Return the [x, y] coordinate for the center point of the cell that contains the specified text.  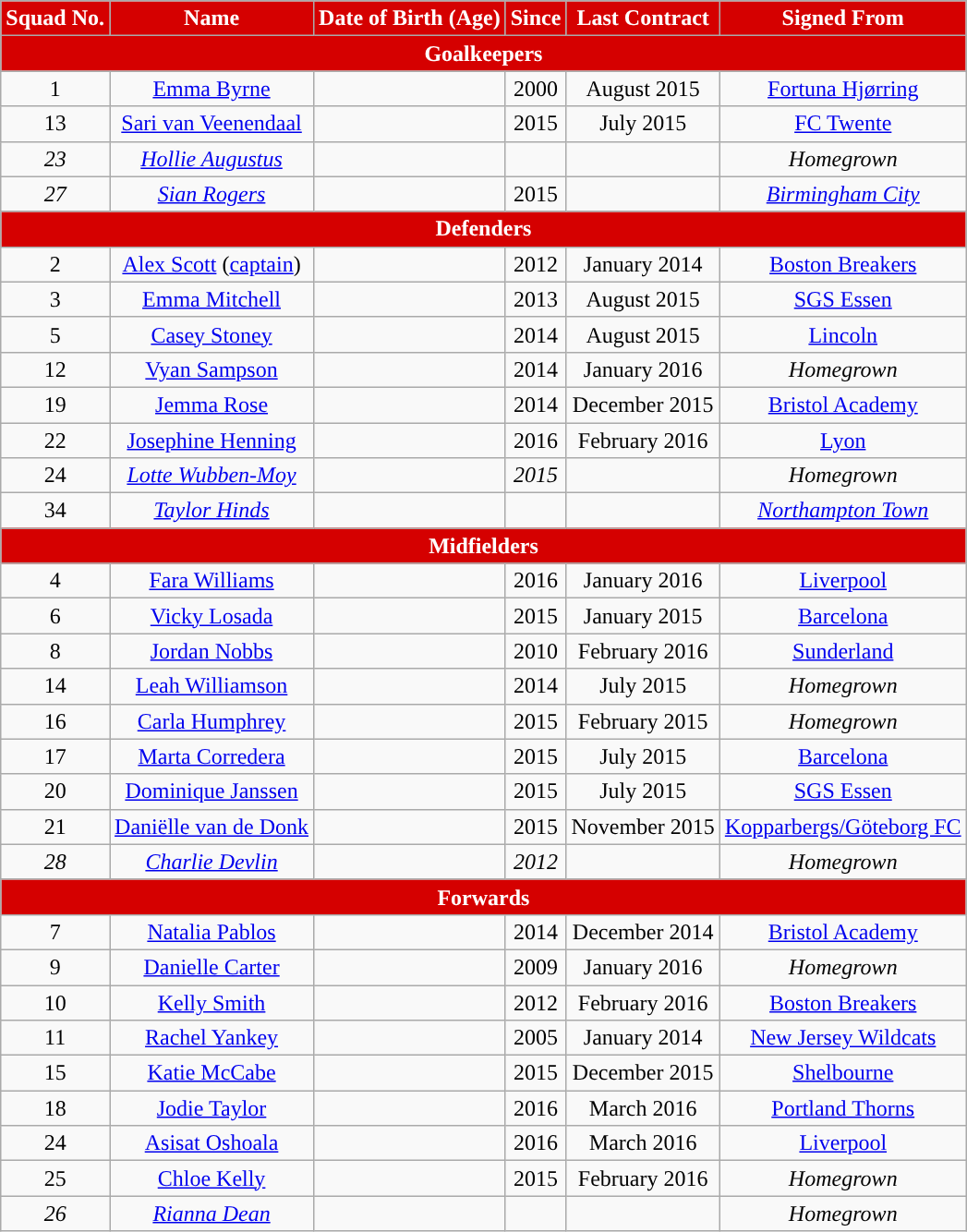
February 2015 [643, 721]
19 [55, 405]
23 [55, 159]
New Jersey Wildcats [842, 1038]
2000 [536, 89]
9 [55, 967]
Shelbourne [842, 1073]
Since [536, 18]
2010 [536, 651]
Carla Humphrey [212, 721]
28 [55, 862]
17 [55, 756]
Emma Mitchell [212, 299]
December 2014 [643, 932]
3 [55, 299]
Josephine Henning [212, 441]
2013 [536, 299]
Defenders [484, 229]
Natalia Pablos [212, 932]
11 [55, 1038]
Fortuna Hjørring [842, 89]
Last Contract [643, 18]
Kopparbergs/Göteborg FC [842, 827]
Portland Thorns [842, 1108]
Jodie Taylor [212, 1108]
6 [55, 616]
2009 [536, 967]
Taylor Hinds [212, 511]
Hollie Augustus [212, 159]
Northampton Town [842, 511]
January 2015 [643, 616]
Chloe Kelly [212, 1178]
Signed From [842, 18]
Marta Corredera [212, 756]
Leah Williamson [212, 686]
Midfielders [484, 546]
12 [55, 369]
1 [55, 89]
8 [55, 651]
22 [55, 441]
13 [55, 124]
Lotte Wubben-Moy [212, 476]
Jordan Nobbs [212, 651]
Name [212, 18]
Rianna Dean [212, 1214]
FC Twente [842, 124]
34 [55, 511]
Asisat Oshoala [212, 1143]
Lyon [842, 441]
Kelly Smith [212, 1002]
5 [55, 334]
21 [55, 827]
2005 [536, 1038]
Charlie Devlin [212, 862]
Date of Birth (Age) [410, 18]
Forwards [484, 897]
25 [55, 1178]
16 [55, 721]
Sian Rogers [212, 194]
November 2015 [643, 827]
Lincoln [842, 334]
Jemma Rose [212, 405]
Casey Stoney [212, 334]
Goalkeepers [484, 54]
2 [55, 264]
18 [55, 1108]
Vyan Sampson [212, 369]
26 [55, 1214]
Emma Byrne [212, 89]
20 [55, 791]
14 [55, 686]
Katie McCabe [212, 1073]
Alex Scott (captain) [212, 264]
Squad No. [55, 18]
Sunderland [842, 651]
Daniëlle van de Donk [212, 827]
15 [55, 1073]
27 [55, 194]
10 [55, 1002]
Danielle Carter [212, 967]
Dominique Janssen [212, 791]
Fara Williams [212, 581]
Birmingham City [842, 194]
Sari van Veenendaal [212, 124]
Vicky Losada [212, 616]
7 [55, 932]
Rachel Yankey [212, 1038]
4 [55, 581]
